For the text-containing cell, return its midpoint in [X, Y] coordinate format. 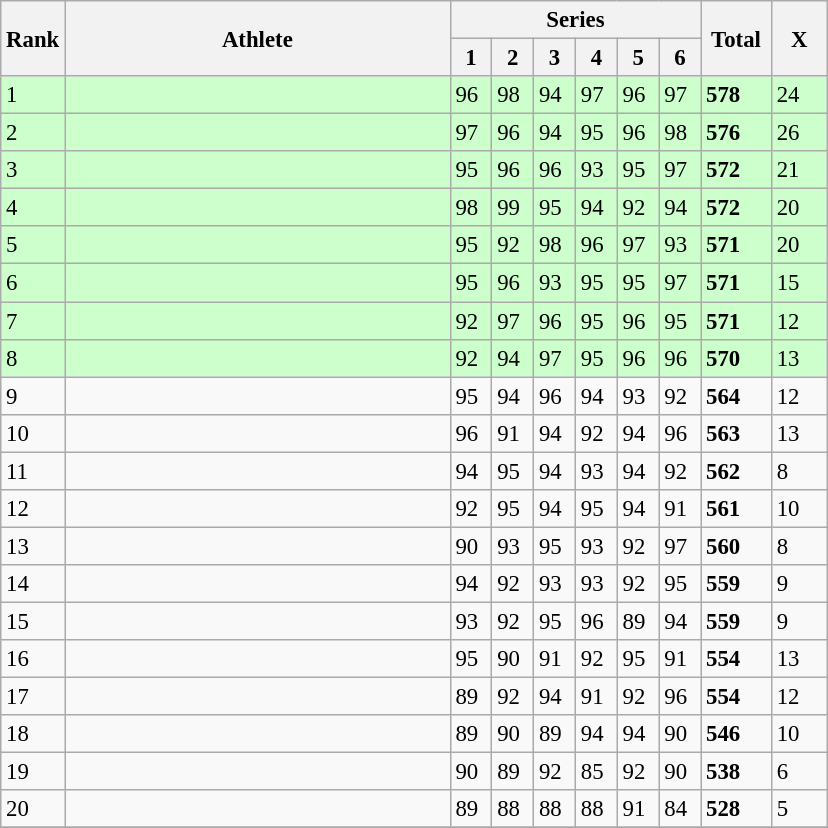
546 [736, 734]
528 [736, 809]
19 [33, 772]
84 [680, 809]
X [799, 38]
Athlete [258, 38]
578 [736, 95]
570 [736, 358]
Series [576, 20]
17 [33, 697]
21 [799, 170]
576 [736, 133]
26 [799, 133]
7 [33, 321]
16 [33, 659]
24 [799, 95]
85 [596, 772]
564 [736, 396]
563 [736, 433]
18 [33, 734]
Total [736, 38]
560 [736, 546]
Rank [33, 38]
538 [736, 772]
14 [33, 584]
11 [33, 471]
562 [736, 471]
561 [736, 509]
99 [513, 208]
